Scan for the cell matching the given text and deliver its [x, y] coordinate at center. 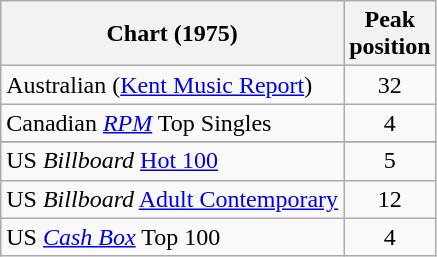
5 [390, 161]
Australian (Kent Music Report) [172, 85]
32 [390, 85]
US Billboard Adult Contemporary [172, 199]
US Cash Box Top 100 [172, 237]
US Billboard Hot 100 [172, 161]
Peakposition [390, 34]
Chart (1975) [172, 34]
Canadian RPM Top Singles [172, 123]
12 [390, 199]
